Detect which cell encompasses the target text, then output its [x, y] center coordinate. 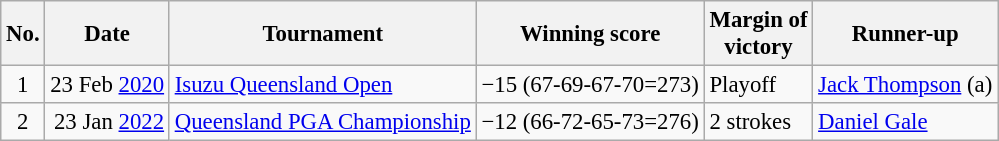
Queensland PGA Championship [322, 122]
2 strokes [758, 122]
23 Jan 2022 [107, 122]
2 [23, 122]
−12 (66-72-65-73=276) [590, 122]
Runner-up [906, 34]
Date [107, 34]
No. [23, 34]
23 Feb 2020 [107, 85]
Margin ofvictory [758, 34]
Playoff [758, 85]
Isuzu Queensland Open [322, 85]
Tournament [322, 34]
−15 (67-69-67-70=273) [590, 85]
Winning score [590, 34]
Jack Thompson (a) [906, 85]
1 [23, 85]
Daniel Gale [906, 122]
